Return the (X, Y) coordinate for the center point of the cell that contains the specified text.  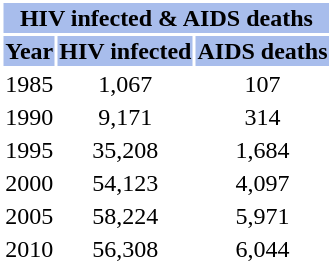
314 (262, 117)
1990 (30, 117)
6,044 (262, 249)
1985 (30, 84)
54,123 (126, 183)
58,224 (126, 216)
56,308 (126, 249)
1995 (30, 150)
HIV infected & AIDS deaths (166, 18)
2010 (30, 249)
9,171 (126, 117)
35,208 (126, 150)
HIV infected (126, 51)
4,097 (262, 183)
5,971 (262, 216)
Year (30, 51)
AIDS deaths (262, 51)
2005 (30, 216)
1,067 (126, 84)
107 (262, 84)
1,684 (262, 150)
2000 (30, 183)
